Pinpoint the cell where the given text exists, returning its [X, Y] midpoint coordinate. 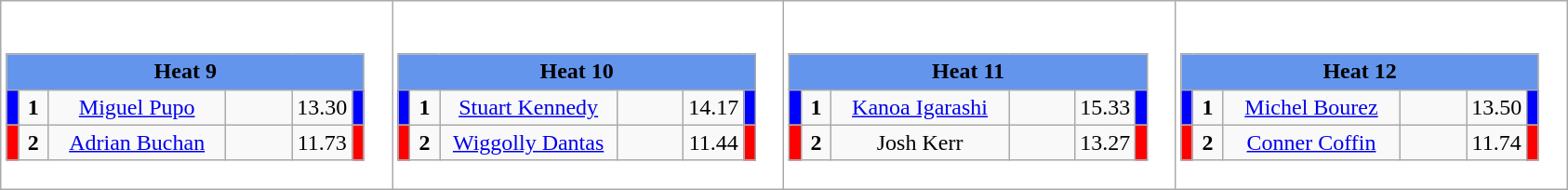
11.73 [322, 142]
Heat 9 1 Miguel Pupo 13.30 2 Adrian Buchan 11.73 [197, 95]
Miguel Pupo [138, 107]
13.30 [322, 107]
Kanoa Igarashi [921, 107]
Josh Kerr [921, 142]
Heat 12 1 Michel Bourez 13.50 2 Conner Coffin 11.74 [1371, 95]
Adrian Buchan [138, 142]
Conner Coffin [1311, 142]
Heat 10 1 Stuart Kennedy 14.17 2 Wiggolly Dantas 11.44 [588, 95]
Michel Bourez [1311, 107]
Heat 12 [1360, 72]
Heat 10 [577, 72]
11.74 [1497, 142]
11.44 [714, 142]
13.50 [1497, 107]
Stuart Kennedy [528, 107]
Wiggolly Dantas [528, 142]
15.33 [1105, 107]
Heat 11 1 Kanoa Igarashi 15.33 2 Josh Kerr 13.27 [980, 95]
Heat 9 [185, 72]
13.27 [1105, 142]
Heat 11 [968, 72]
14.17 [714, 107]
